Capture the cell that displays the provided text and extract its (X, Y) central coordinate. 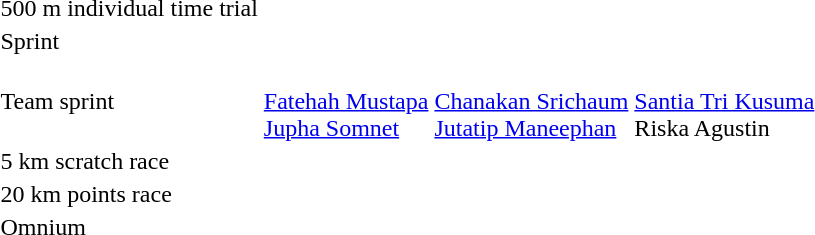
Chanakan SrichaumJutatip Maneephan (532, 101)
Fatehah MustapaJupha Somnet (346, 101)
